Provide the [x, y] coordinate of the cell's center where the given text is located.  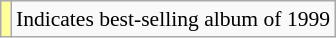
Indicates best-selling album of 1999 [173, 19]
